From the cell containing the given text, extract its center point as [X, Y] coordinate. 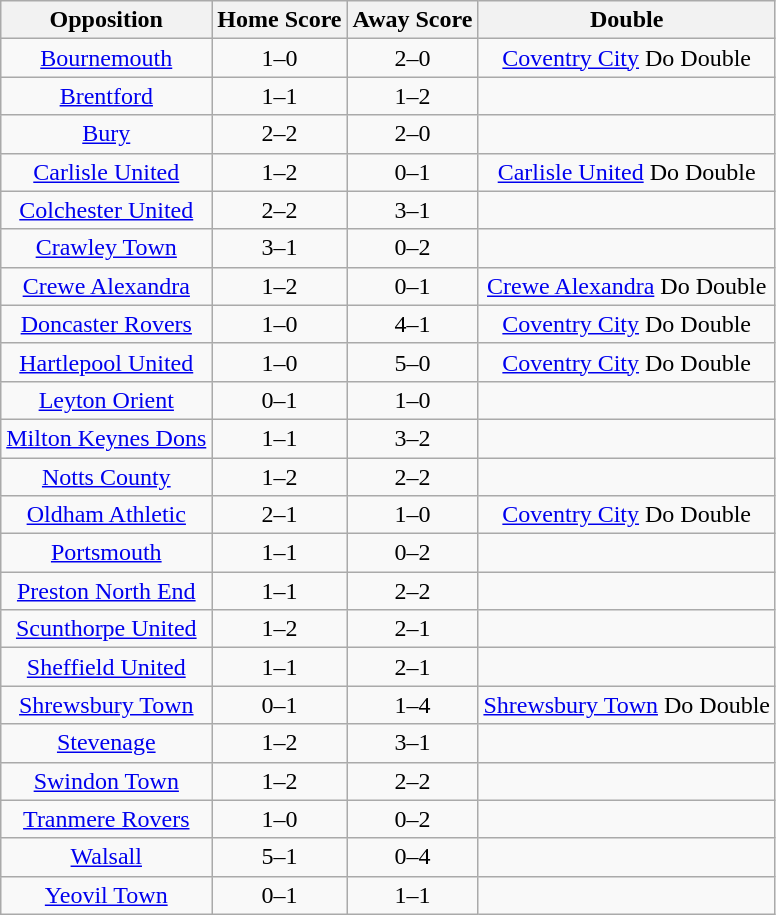
Carlisle United Do Double [627, 172]
Shrewsbury Town [106, 705]
Preston North End [106, 591]
4–1 [412, 324]
Bournemouth [106, 58]
Walsall [106, 857]
Shrewsbury Town Do Double [627, 705]
5–1 [280, 857]
3–2 [412, 438]
Tranmere Rovers [106, 819]
Scunthorpe United [106, 629]
Brentford [106, 96]
Away Score [412, 20]
Home Score [280, 20]
Hartlepool United [106, 362]
Leyton Orient [106, 400]
Carlisle United [106, 172]
Crewe Alexandra Do Double [627, 286]
1–4 [412, 705]
Milton Keynes Dons [106, 438]
Double [627, 20]
Stevenage [106, 743]
Portsmouth [106, 553]
Notts County [106, 477]
Yeovil Town [106, 895]
Swindon Town [106, 781]
5–0 [412, 362]
0–4 [412, 857]
Colchester United [106, 210]
Crawley Town [106, 248]
Opposition [106, 20]
Doncaster Rovers [106, 324]
Bury [106, 134]
Sheffield United [106, 667]
Crewe Alexandra [106, 286]
Oldham Athletic [106, 515]
